Identify which cell holds the provided text, then report its [x, y] central coordinate. 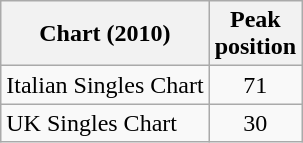
71 [255, 85]
Chart (2010) [105, 34]
Italian Singles Chart [105, 85]
UK Singles Chart [105, 123]
30 [255, 123]
Peak position [255, 34]
